Capture the cell that displays the provided text and extract its (X, Y) central coordinate. 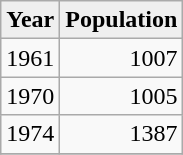
Population (122, 20)
1974 (30, 134)
1970 (30, 96)
1005 (122, 96)
1387 (122, 134)
1961 (30, 58)
1007 (122, 58)
Year (30, 20)
